Find where the given text appears and provide that cell's center as [x, y] coordinate. 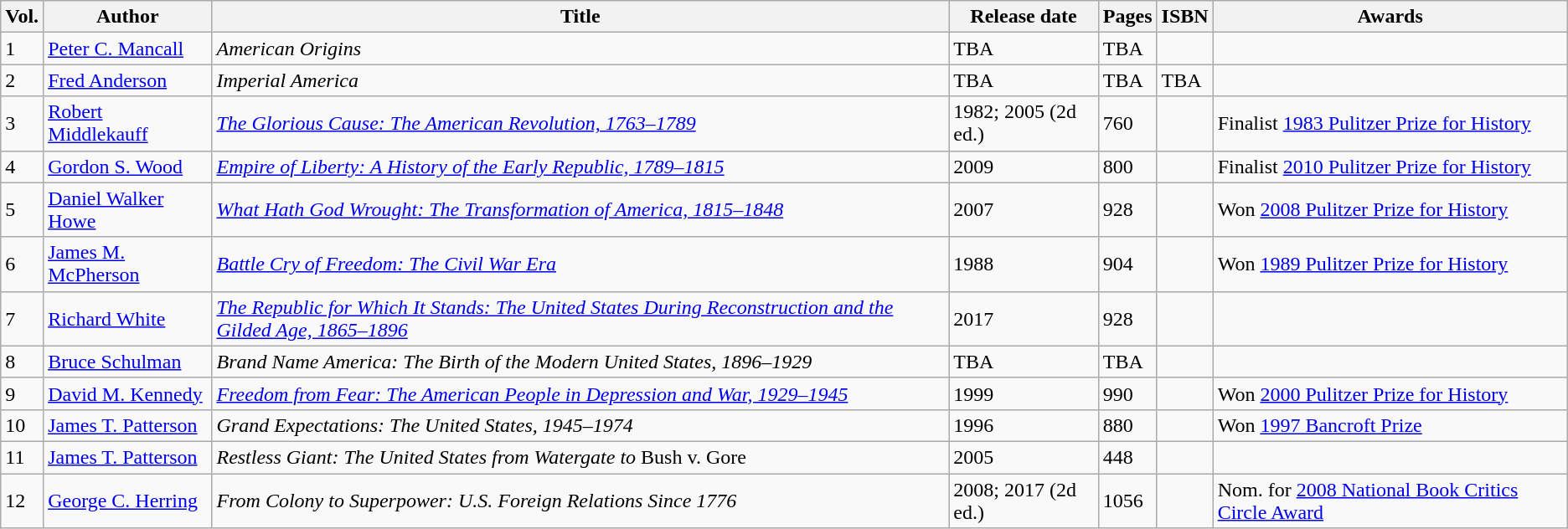
3 [22, 124]
Won 2000 Pulitzer Prize for History [1390, 393]
11 [22, 457]
8 [22, 362]
Freedom from Fear: The American People in Depression and War, 1929–1945 [580, 393]
Richard White [127, 318]
The Republic for Which It Stands: The United States During Reconstruction and the Gilded Age, 1865–1896 [580, 318]
Nom. for 2008 National Book Critics Circle Award [1390, 501]
1988 [1024, 264]
9 [22, 393]
Won 2008 Pulitzer Prize for History [1390, 209]
990 [1127, 393]
Release date [1024, 17]
2017 [1024, 318]
12 [22, 501]
Awards [1390, 17]
1996 [1024, 425]
Fred Anderson [127, 80]
Finalist 1983 Pulitzer Prize for History [1390, 124]
Grand Expectations: The United States, 1945–1974 [580, 425]
From Colony to Superpower: U.S. Foreign Relations Since 1776 [580, 501]
What Hath God Wrought: The Transformation of America, 1815–1848 [580, 209]
2008; 2017 (2d ed.) [1024, 501]
Daniel Walker Howe [127, 209]
Bruce Schulman [127, 362]
Peter C. Mancall [127, 49]
Robert Middlekauff [127, 124]
10 [22, 425]
2009 [1024, 167]
2 [22, 80]
James M. McPherson [127, 264]
Pages [1127, 17]
1982; 2005 (2d ed.) [1024, 124]
2007 [1024, 209]
American Origins [580, 49]
2005 [1024, 457]
1056 [1127, 501]
Battle Cry of Freedom: The Civil War Era [580, 264]
Vol. [22, 17]
1 [22, 49]
448 [1127, 457]
ISBN [1184, 17]
Brand Name America: The Birth of the Modern United States, 1896–1929 [580, 362]
904 [1127, 264]
Empire of Liberty: A History of the Early Republic, 1789–1815 [580, 167]
Won 1989 Pulitzer Prize for History [1390, 264]
Won 1997 Bancroft Prize [1390, 425]
Restless Giant: The United States from Watergate to Bush v. Gore [580, 457]
Finalist 2010 Pulitzer Prize for History [1390, 167]
George C. Herring [127, 501]
800 [1127, 167]
6 [22, 264]
The Glorious Cause: The American Revolution, 1763–1789 [580, 124]
760 [1127, 124]
4 [22, 167]
7 [22, 318]
1999 [1024, 393]
Title [580, 17]
5 [22, 209]
880 [1127, 425]
Imperial America [580, 80]
David M. Kennedy [127, 393]
Author [127, 17]
Gordon S. Wood [127, 167]
